Scan for the cell matching the given text and deliver its [x, y] coordinate at center. 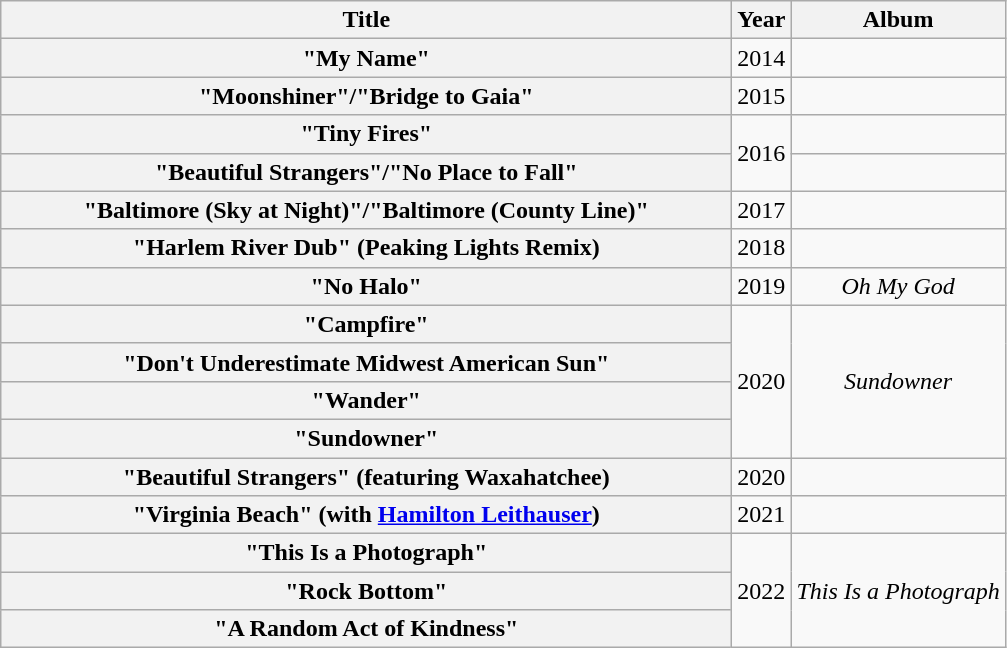
2017 [762, 210]
"Rock Bottom" [366, 591]
"Wander" [366, 400]
"Beautiful Strangers"/"No Place to Fall" [366, 172]
2022 [762, 591]
"Baltimore (Sky at Night)"/"Baltimore (County Line)" [366, 210]
"Campfire" [366, 324]
"Don't Underestimate Midwest American Sun" [366, 362]
2016 [762, 153]
2015 [762, 96]
This Is a Photograph [898, 591]
"Virginia Beach" (with Hamilton Leithauser) [366, 515]
2021 [762, 515]
2014 [762, 58]
Title [366, 20]
"Tiny Fires" [366, 134]
"A Random Act of Kindness" [366, 629]
"Harlem River Dub" (Peaking Lights Remix) [366, 248]
2019 [762, 286]
"Moonshiner"/"Bridge to Gaia" [366, 96]
"Beautiful Strangers" (featuring Waxahatchee) [366, 477]
Sundowner [898, 381]
Album [898, 20]
"My Name" [366, 58]
Oh My God [898, 286]
"This Is a Photograph" [366, 553]
Year [762, 20]
"No Halo" [366, 286]
2018 [762, 248]
"Sundowner" [366, 438]
